Pinpoint the cell where the given text exists, returning its (X, Y) midpoint coordinate. 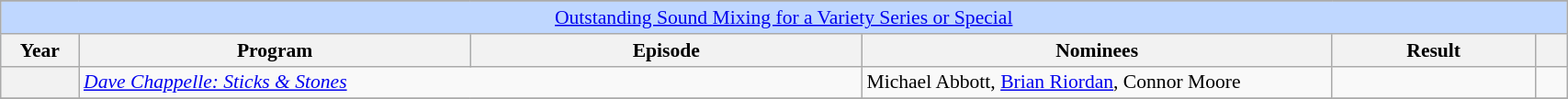
Result (1434, 50)
Year (40, 50)
Nominees (1097, 50)
Episode (666, 50)
Michael Abbott, Brian Riordan, Connor Moore (1097, 82)
Outstanding Sound Mixing for a Variety Series or Special (784, 17)
Dave Chappelle: Sticks & Stones (470, 82)
Program (275, 50)
